Pinpoint the cell where the given text exists, returning its (X, Y) midpoint coordinate. 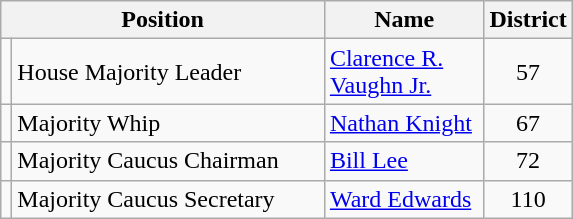
Clarence R. Vaughn Jr. (404, 72)
57 (528, 72)
110 (528, 199)
District (528, 20)
Majority Caucus Secretary (168, 199)
Position (163, 20)
Ward Edwards (404, 199)
Bill Lee (404, 161)
67 (528, 123)
Nathan Knight (404, 123)
Majority Caucus Chairman (168, 161)
House Majority Leader (168, 72)
Majority Whip (168, 123)
72 (528, 161)
Name (404, 20)
